Scan for the cell matching the given text and deliver its (x, y) coordinate at center. 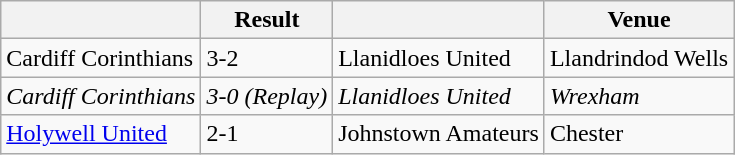
Result (267, 20)
Chester (638, 134)
Venue (638, 20)
3-2 (267, 58)
Wrexham (638, 96)
3-0 (Replay) (267, 96)
Llandrindod Wells (638, 58)
2-1 (267, 134)
Johnstown Amateurs (439, 134)
Holywell United (101, 134)
